Pinpoint the cell where the given text exists, returning its [X, Y] midpoint coordinate. 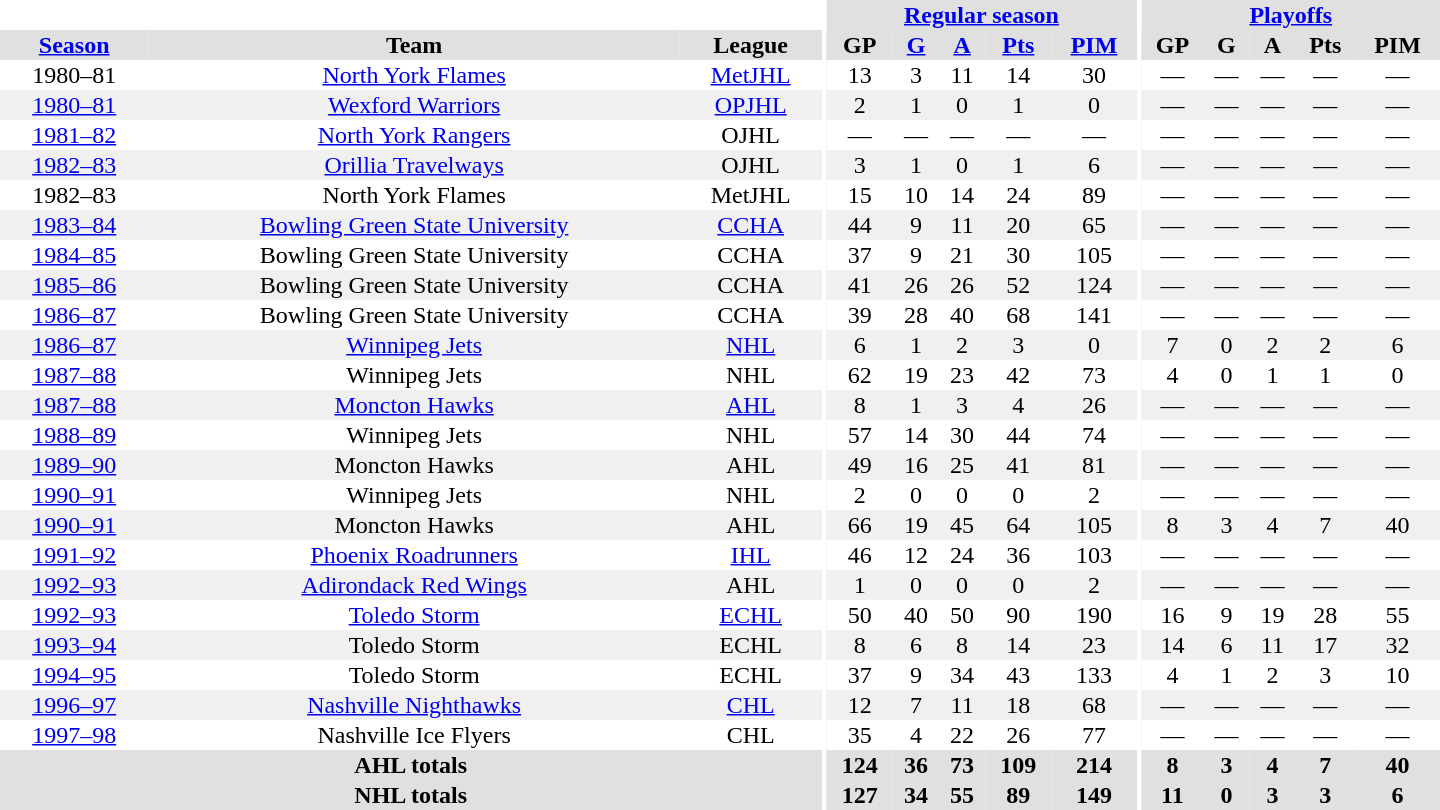
18 [1018, 705]
21 [962, 255]
IHL [751, 555]
109 [1018, 765]
1988–89 [74, 435]
133 [1094, 675]
Orillia Travelways [414, 165]
43 [1018, 675]
Playoffs [1290, 15]
Wexford Warriors [414, 105]
13 [860, 75]
20 [1018, 225]
Nashville Ice Flyers [414, 735]
22 [962, 735]
1996–97 [74, 705]
1994–95 [74, 675]
North York Rangers [414, 135]
1983–84 [74, 225]
90 [1018, 615]
45 [962, 525]
Season [74, 45]
127 [860, 795]
League [751, 45]
Regular season [982, 15]
42 [1018, 375]
35 [860, 735]
Team [414, 45]
141 [1094, 315]
74 [1094, 435]
190 [1094, 615]
46 [860, 555]
15 [860, 195]
Adirondack Red Wings [414, 585]
AHL totals [410, 765]
1991–92 [74, 555]
32 [1398, 645]
39 [860, 315]
65 [1094, 225]
1989–90 [74, 465]
57 [860, 435]
62 [860, 375]
149 [1094, 795]
81 [1094, 465]
1984–85 [74, 255]
NHL totals [410, 795]
OPJHL [751, 105]
17 [1325, 645]
64 [1018, 525]
25 [962, 465]
1997–98 [74, 735]
1981–82 [74, 135]
1985–86 [74, 285]
103 [1094, 555]
Phoenix Roadrunners [414, 555]
52 [1018, 285]
66 [860, 525]
77 [1094, 735]
214 [1094, 765]
Nashville Nighthawks [414, 705]
1993–94 [74, 645]
49 [860, 465]
